From the cell containing the given text, extract its center point as (X, Y) coordinate. 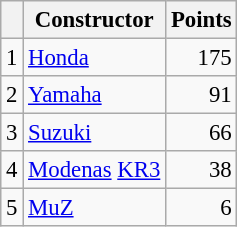
1 (12, 58)
2 (12, 95)
Suzuki (94, 133)
Constructor (94, 20)
91 (202, 95)
3 (12, 133)
Honda (94, 58)
38 (202, 170)
175 (202, 58)
6 (202, 208)
Yamaha (94, 95)
Points (202, 20)
Modenas KR3 (94, 170)
MuZ (94, 208)
66 (202, 133)
5 (12, 208)
4 (12, 170)
